Search for the cell housing the specified text and yield its (X, Y) center coordinate. 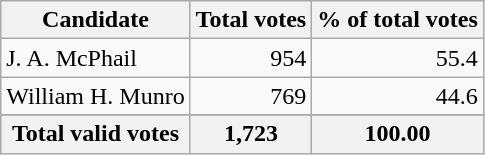
Total valid votes (96, 134)
55.4 (398, 58)
100.00 (398, 134)
% of total votes (398, 20)
954 (251, 58)
1,723 (251, 134)
44.6 (398, 96)
Total votes (251, 20)
William H. Munro (96, 96)
769 (251, 96)
J. A. McPhail (96, 58)
Candidate (96, 20)
